Capture the cell that displays the provided text and extract its [X, Y] central coordinate. 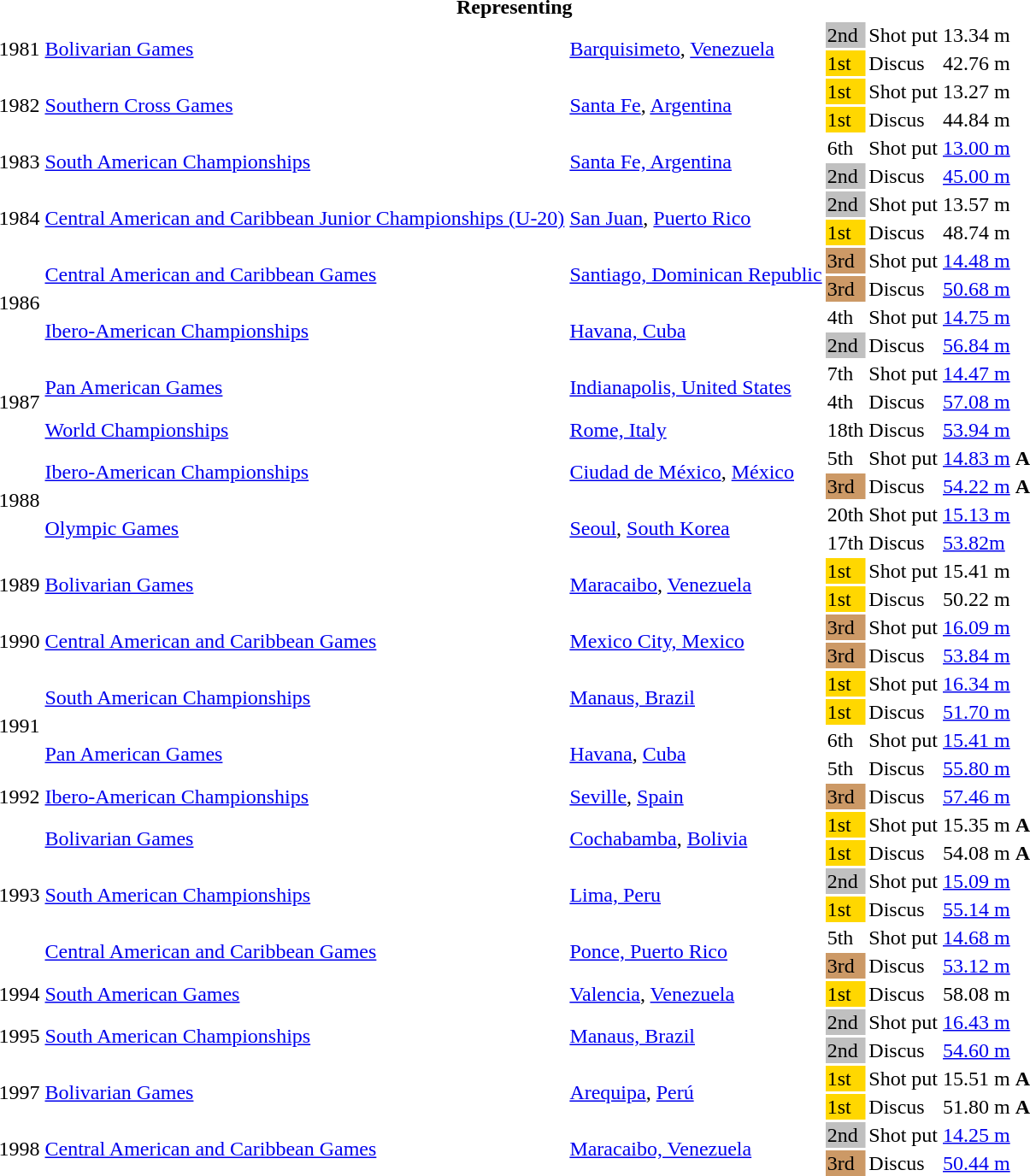
Lima, Peru [696, 896]
Seville, Spain [696, 797]
Arequipa, Perú [696, 1092]
Central American and Caribbean Junior Championships (U-20) [304, 219]
Cochabamba, Bolivia [696, 839]
20th [845, 514]
Seoul, South Korea [696, 528]
18th [845, 430]
San Juan, Puerto Rico [696, 219]
South American Games [304, 994]
17th [845, 543]
World Championships [304, 430]
7th [845, 373]
Southern Cross Games [304, 106]
Rome, Italy [696, 430]
Olympic Games [304, 528]
Ponce, Puerto Rico [696, 952]
Ciudad de México, México [696, 472]
Mexico City, Mexico [696, 641]
Valencia, Venezuela [696, 994]
Indianapolis, United States [696, 388]
Barquisimeto, Venezuela [696, 50]
Santiago, Dominican Republic [696, 275]
